Search for the cell housing the specified text and yield its (x, y) center coordinate. 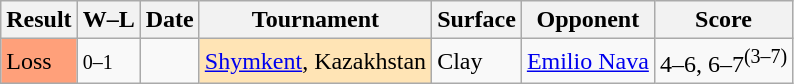
0–1 (108, 62)
Surface (477, 20)
W–L (108, 20)
Score (723, 20)
Tournament (315, 20)
Date (170, 20)
Result (39, 20)
4–6, 6–7(3–7) (723, 62)
Shymkent, Kazakhstan (315, 62)
Opponent (588, 20)
Emilio Nava (588, 62)
Loss (39, 62)
Clay (477, 62)
